Search for the cell housing the specified text and yield its (x, y) center coordinate. 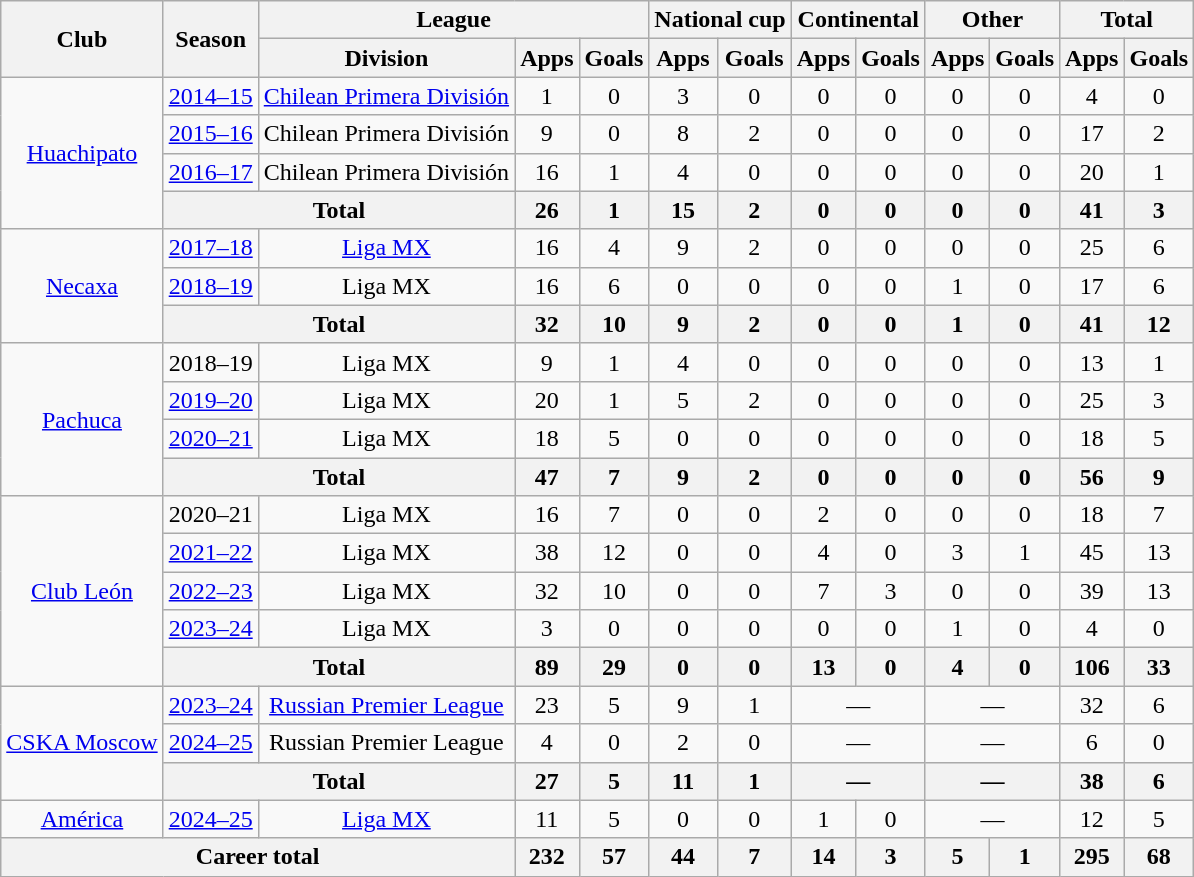
232 (547, 857)
57 (614, 857)
Division (386, 58)
Necaxa (82, 286)
8 (683, 134)
CSKA Moscow (82, 743)
Career total (258, 857)
América (82, 819)
Club León (82, 591)
Other (992, 20)
29 (614, 667)
2021–22 (210, 553)
56 (1092, 477)
2019–20 (210, 400)
2016–17 (210, 172)
2017–18 (210, 248)
23 (547, 705)
33 (1159, 667)
106 (1092, 667)
39 (1092, 591)
47 (547, 477)
14 (823, 857)
26 (547, 210)
15 (683, 210)
45 (1092, 553)
Club (82, 39)
89 (547, 667)
2022–23 (210, 591)
295 (1092, 857)
2014–15 (210, 96)
National cup (720, 20)
League (454, 20)
Huachipato (82, 153)
Pachuca (82, 419)
27 (547, 781)
2015–16 (210, 134)
44 (683, 857)
Season (210, 39)
68 (1159, 857)
Continental (858, 20)
